Return the (X, Y) coordinate for the center point of the cell that contains the specified text.  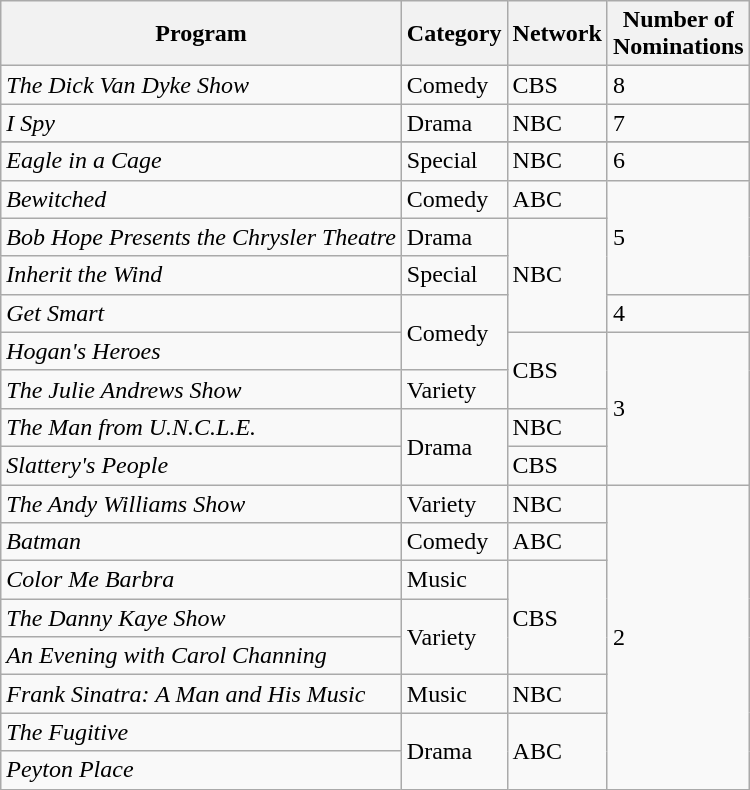
Color Me Barbra (202, 580)
Inherit the Wind (202, 275)
Eagle in a Cage (202, 161)
8 (678, 85)
The Dick Van Dyke Show (202, 85)
Get Smart (202, 313)
Hogan's Heroes (202, 351)
2 (678, 636)
Batman (202, 542)
Bewitched (202, 199)
6 (678, 161)
The Danny Kaye Show (202, 618)
Peyton Place (202, 770)
5 (678, 237)
7 (678, 123)
Frank Sinatra: A Man and His Music (202, 694)
Slattery's People (202, 465)
The Julie Andrews Show (202, 389)
4 (678, 313)
The Andy Williams Show (202, 503)
Category (454, 34)
The Man from U.N.C.L.E. (202, 427)
3 (678, 408)
I Spy (202, 123)
An Evening with Carol Channing (202, 656)
Network (557, 34)
The Fugitive (202, 732)
Number ofNominations (678, 34)
Program (202, 34)
Bob Hope Presents the Chrysler Theatre (202, 237)
